Pinpoint the cell where the given text exists, returning its (x, y) midpoint coordinate. 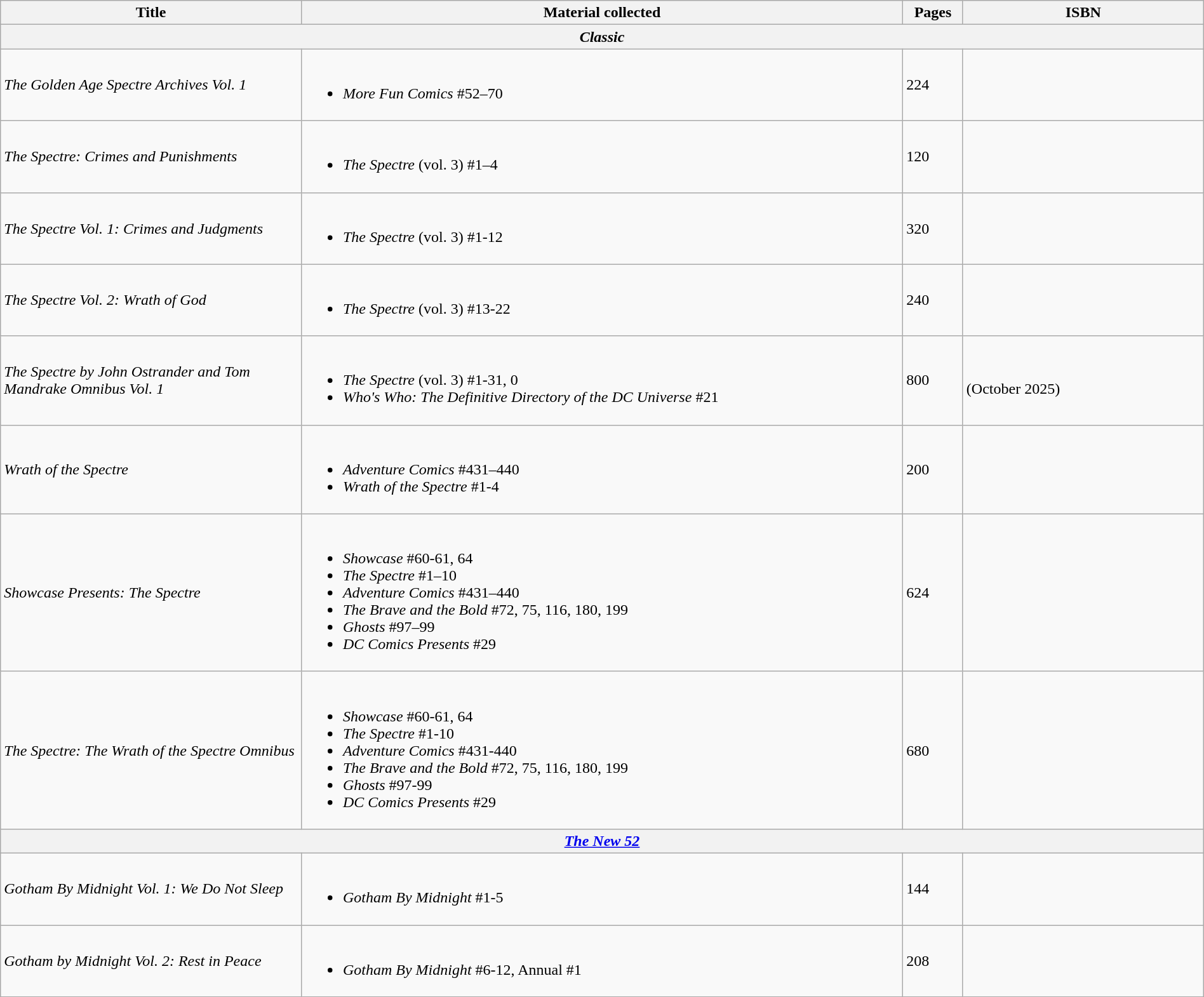
Adventure Comics #431–440Wrath of the Spectre #1-4 (602, 469)
Gotham by Midnight Vol. 2: Rest in Peace (151, 960)
Title (151, 13)
800 (933, 380)
Pages (933, 13)
The Spectre (vol. 3) #1-31, 0Who's Who: The Definitive Directory of the DC Universe #21 (602, 380)
The Spectre (vol. 3) #1-12 (602, 229)
The Spectre Vol. 1: Crimes and Judgments (151, 229)
The Golden Age Spectre Archives Vol. 1 (151, 85)
624 (933, 592)
680 (933, 750)
The Spectre (vol. 3) #13-22 (602, 300)
Gotham By Midnight #1-5 (602, 889)
Showcase #60-61, 64The Spectre #1–10Adventure Comics #431–440The Brave and the Bold #72, 75, 116, 180, 199Ghosts #97–99DC Comics Presents #29 (602, 592)
Classic (602, 37)
ISBN (1083, 13)
208 (933, 960)
320 (933, 229)
224 (933, 85)
Showcase #60-61, 64The Spectre #1-10Adventure Comics #431-440The Brave and the Bold #72, 75, 116, 180, 199Ghosts #97-99DC Comics Presents #29 (602, 750)
The Spectre by John Ostrander and Tom Mandrake Omnibus Vol. 1 (151, 380)
Gotham By Midnight #6-12, Annual #1 (602, 960)
144 (933, 889)
The Spectre: The Wrath of the Spectre Omnibus (151, 750)
Material collected (602, 13)
120 (933, 156)
The Spectre Vol. 2: Wrath of God (151, 300)
200 (933, 469)
The Spectre (vol. 3) #1–4 (602, 156)
240 (933, 300)
More Fun Comics #52–70 (602, 85)
Showcase Presents: The Spectre (151, 592)
The New 52 (602, 841)
(October 2025) (1083, 380)
The Spectre: Crimes and Punishments (151, 156)
Gotham By Midnight Vol. 1: We Do Not Sleep (151, 889)
Wrath of the Spectre (151, 469)
